Pinpoint the cell where the given text exists, returning its [X, Y] midpoint coordinate. 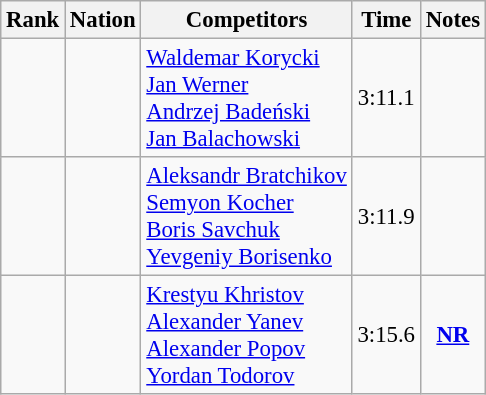
3:15.6 [386, 336]
Nation [103, 20]
3:11.9 [386, 216]
NR [452, 336]
Krestyu KhristovAlexander YanevAlexander PopovYordan Todorov [246, 336]
Competitors [246, 20]
Time [386, 20]
Rank [33, 20]
3:11.1 [386, 98]
Aleksandr BratchikovSemyon KocherBoris SavchukYevgeniy Borisenko [246, 216]
Notes [452, 20]
Waldemar KoryckiJan WernerAndrzej BadeńskiJan Balachowski [246, 98]
